Locate the cell with the specified text and output its (X, Y) center coordinate. 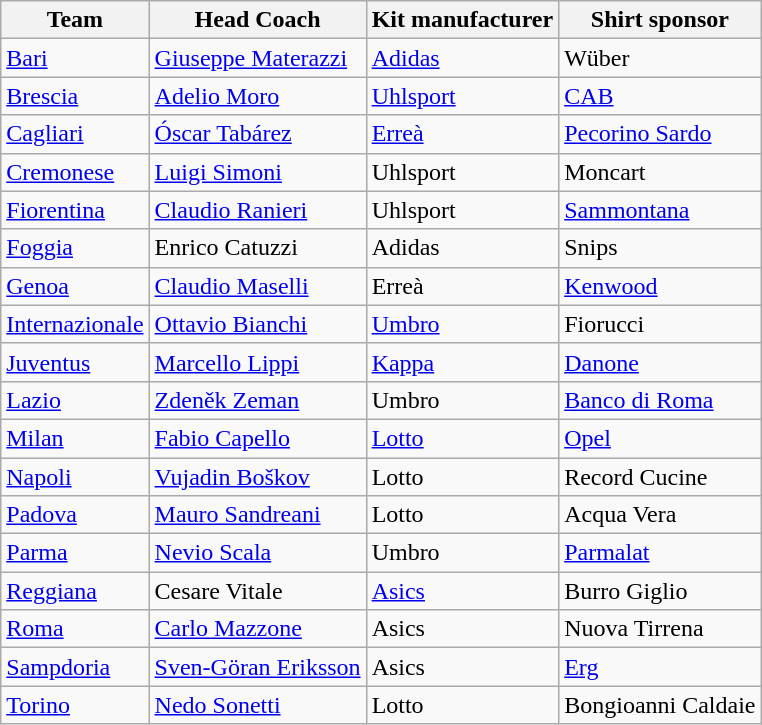
Sammontana (660, 210)
Snips (660, 248)
Nuova Tirrena (660, 629)
Shirt sponsor (660, 20)
Cagliari (75, 134)
Nevio Scala (258, 553)
Bari (75, 58)
Opel (660, 438)
Sampdoria (75, 667)
Marcello Lippi (258, 362)
Banco di Roma (660, 400)
Adelio Moro (258, 96)
Kappa (462, 362)
Milan (75, 438)
Cesare Vitale (258, 591)
Napoli (75, 477)
Nedo Sonetti (258, 705)
CAB (660, 96)
Giuseppe Materazzi (258, 58)
Sven-Göran Eriksson (258, 667)
Bongioanni Caldaie (660, 705)
Juventus (75, 362)
Cremonese (75, 172)
Claudio Maselli (258, 286)
Danone (660, 362)
Reggiana (75, 591)
Padova (75, 515)
Parmalat (660, 553)
Pecorino Sardo (660, 134)
Team (75, 20)
Fiorucci (660, 324)
Brescia (75, 96)
Kenwood (660, 286)
Fiorentina (75, 210)
Vujadin Boškov (258, 477)
Record Cucine (660, 477)
Genoa (75, 286)
Acqua Vera (660, 515)
Foggia (75, 248)
Kit manufacturer (462, 20)
Head Coach (258, 20)
Ottavio Bianchi (258, 324)
Torino (75, 705)
Internazionale (75, 324)
Mauro Sandreani (258, 515)
Lazio (75, 400)
Burro Giglio (660, 591)
Enrico Catuzzi (258, 248)
Wüber (660, 58)
Luigi Simoni (258, 172)
Moncart (660, 172)
Fabio Capello (258, 438)
Parma (75, 553)
Carlo Mazzone (258, 629)
Erg (660, 667)
Claudio Ranieri (258, 210)
Óscar Tabárez (258, 134)
Zdeněk Zeman (258, 400)
Roma (75, 629)
